Identify which cell holds the provided text, then report its (x, y) central coordinate. 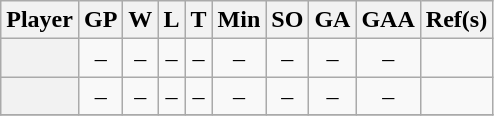
Ref(s) (456, 20)
L (172, 20)
Player (40, 20)
W (140, 20)
T (198, 20)
GA (332, 20)
GAA (388, 20)
GP (100, 20)
Min (239, 20)
SO (288, 20)
